Locate the cell with the specified text and output its [X, Y] center coordinate. 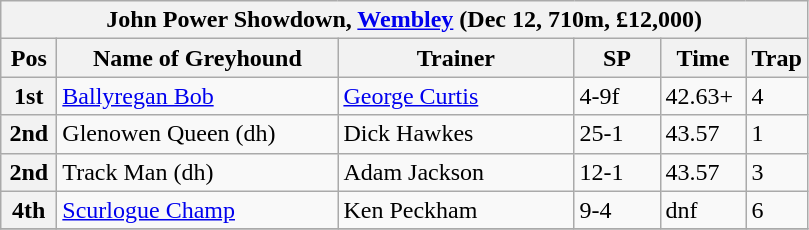
John Power Showdown, Wembley (Dec 12, 710m, £12,000) [404, 20]
4 [776, 96]
9-4 [617, 210]
Glenowen Queen (dh) [198, 134]
Adam Jackson [456, 172]
SP [617, 58]
42.63+ [703, 96]
Scurlogue Champ [198, 210]
1 [776, 134]
Trap [776, 58]
Time [703, 58]
Trainer [456, 58]
4-9f [617, 96]
Pos [29, 58]
3 [776, 172]
dnf [703, 210]
Dick Hawkes [456, 134]
6 [776, 210]
Ken Peckham [456, 210]
1st [29, 96]
25-1 [617, 134]
4th [29, 210]
Track Man (dh) [198, 172]
12-1 [617, 172]
George Curtis [456, 96]
Ballyregan Bob [198, 96]
Name of Greyhound [198, 58]
